Identify which cell holds the provided text, then report its (x, y) central coordinate. 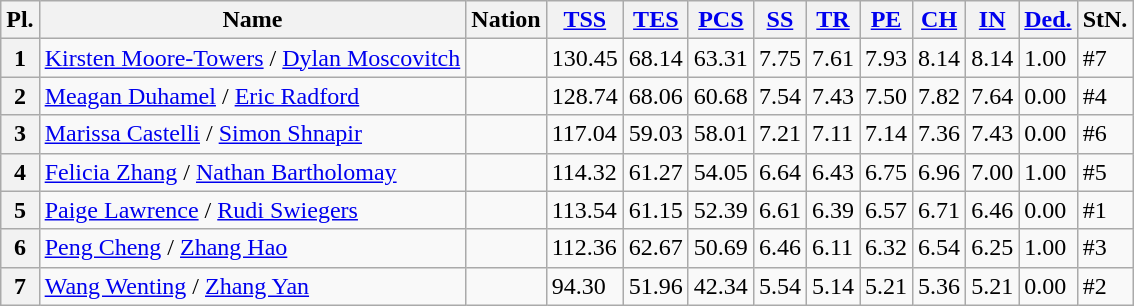
6.39 (832, 210)
TR (832, 20)
68.06 (656, 96)
Paige Lawrence / Rudi Swiegers (252, 210)
113.54 (584, 210)
50.69 (720, 248)
128.74 (584, 96)
1 (20, 58)
6.32 (886, 248)
114.32 (584, 172)
IN (992, 20)
Pl. (20, 20)
Felicia Zhang / Nathan Bartholomay (252, 172)
PE (886, 20)
7.82 (940, 96)
StN. (1105, 20)
117.04 (584, 134)
SS (780, 20)
7.54 (780, 96)
Wang Wenting / Zhang Yan (252, 286)
4 (20, 172)
7.61 (832, 58)
7.50 (886, 96)
6.71 (940, 210)
Marissa Castelli / Simon Shnapir (252, 134)
130.45 (584, 58)
6.54 (940, 248)
5.14 (832, 286)
5 (20, 210)
94.30 (584, 286)
7.64 (992, 96)
63.31 (720, 58)
6.57 (886, 210)
5.54 (780, 286)
Kirsten Moore-Towers / Dylan Moscovitch (252, 58)
60.68 (720, 96)
58.01 (720, 134)
62.67 (656, 248)
112.36 (584, 248)
52.39 (720, 210)
6.75 (886, 172)
#2 (1105, 286)
59.03 (656, 134)
Ded. (1048, 20)
7.75 (780, 58)
6.43 (832, 172)
Peng Cheng / Zhang Hao (252, 248)
TSS (584, 20)
#1 (1105, 210)
#4 (1105, 96)
TES (656, 20)
#5 (1105, 172)
7 (20, 286)
6.96 (940, 172)
CH (940, 20)
6.64 (780, 172)
7.14 (886, 134)
Name (252, 20)
PCS (720, 20)
6.61 (780, 210)
2 (20, 96)
61.27 (656, 172)
7.36 (940, 134)
7.00 (992, 172)
3 (20, 134)
6.11 (832, 248)
Nation (506, 20)
61.15 (656, 210)
5.36 (940, 286)
#3 (1105, 248)
Meagan Duhamel / Eric Radford (252, 96)
54.05 (720, 172)
68.14 (656, 58)
7.11 (832, 134)
#7 (1105, 58)
6.25 (992, 248)
42.34 (720, 286)
7.93 (886, 58)
7.21 (780, 134)
6 (20, 248)
51.96 (656, 286)
#6 (1105, 134)
